Search for the cell housing the specified text and yield its (x, y) center coordinate. 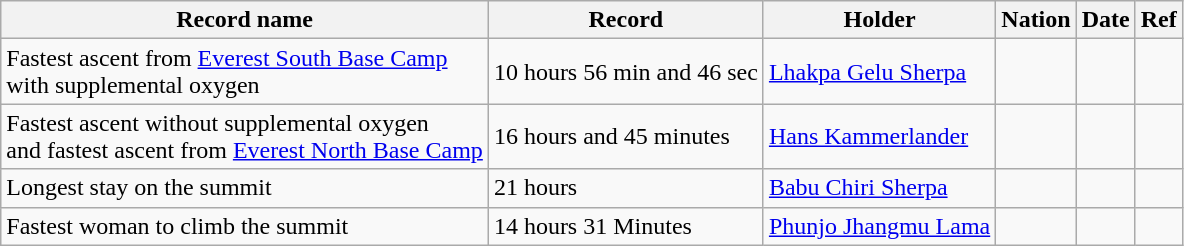
Babu Chiri Sherpa (879, 188)
Fastest ascent without supplemental oxygenand fastest ascent from Everest North Base Camp (245, 136)
Longest stay on the summit (245, 188)
Phunjo Jhangmu Lama (879, 226)
Holder (879, 20)
Ref (1158, 20)
Fastest woman to climb the summit (245, 226)
Lhakpa Gelu Sherpa (879, 72)
10 hours 56 min and 46 sec (626, 72)
Nation (1036, 20)
Hans Kammerlander (879, 136)
Date (1106, 20)
Record name (245, 20)
Record (626, 20)
14 hours 31 Minutes (626, 226)
Fastest ascent from Everest South Base Campwith supplemental oxygen (245, 72)
21 hours (626, 188)
16 hours and 45 minutes (626, 136)
